Determine the (x, y) coordinate at the center of the cell enclosing the given text.  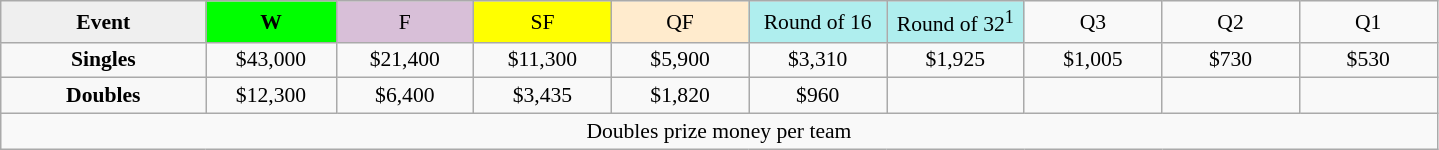
$530 (1368, 60)
Round of 16 (818, 22)
$43,000 (271, 60)
SF (543, 22)
$12,300 (271, 96)
Round of 321 (955, 22)
Event (104, 22)
F (405, 22)
Q1 (1368, 22)
Doubles prize money per team (719, 132)
$11,300 (543, 60)
$5,900 (680, 60)
$21,400 (405, 60)
$3,310 (818, 60)
$3,435 (543, 96)
$730 (1231, 60)
Singles (104, 60)
Q3 (1093, 22)
$960 (818, 96)
$1,925 (955, 60)
$1,005 (1093, 60)
W (271, 22)
$6,400 (405, 96)
$1,820 (680, 96)
Q2 (1231, 22)
QF (680, 22)
Doubles (104, 96)
